Provide the (X, Y) coordinate of the cell's center where the given text is located.  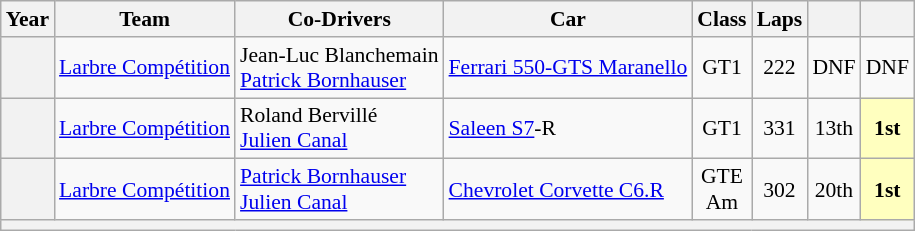
Chevrolet Corvette C6.R (568, 190)
Patrick Bornhauser Julien Canal (340, 190)
Car (568, 19)
13th (834, 128)
20th (834, 190)
Class (722, 19)
302 (780, 190)
Jean-Luc Blanchemain Patrick Bornhauser (340, 68)
Team (144, 19)
Saleen S7-R (568, 128)
222 (780, 68)
331 (780, 128)
Co-Drivers (340, 19)
Ferrari 550-GTS Maranello (568, 68)
GTEAm (722, 190)
Roland Bervillé Julien Canal (340, 128)
Year (28, 19)
Laps (780, 19)
